Provide the (X, Y) coordinate of the cell's center where the given text is located.  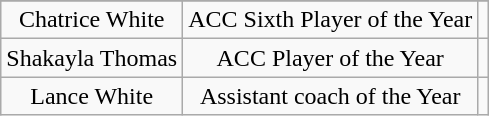
Chatrice White (92, 20)
Assistant coach of the Year (330, 96)
ACC Player of the Year (330, 58)
Lance White (92, 96)
Shakayla Thomas (92, 58)
ACC Sixth Player of the Year (330, 20)
